Search for the cell housing the specified text and yield its [x, y] center coordinate. 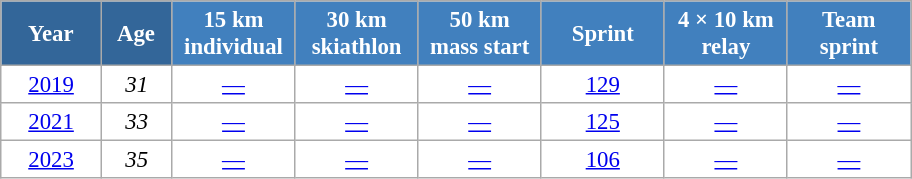
33 [136, 122]
15 km individual [234, 34]
30 km skiathlon [356, 34]
4 × 10 km relay [726, 34]
Sprint [602, 34]
125 [602, 122]
2019 [52, 85]
50 km mass start [480, 34]
35 [136, 160]
106 [602, 160]
Team sprint [848, 34]
2021 [52, 122]
129 [602, 85]
Year [52, 34]
Age [136, 34]
2023 [52, 160]
31 [136, 85]
